From the cell containing the given text, extract its center point as (X, Y) coordinate. 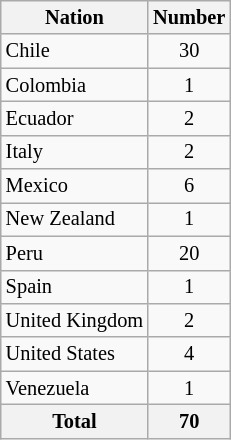
Total (74, 422)
Italy (74, 152)
Spain (74, 287)
Ecuador (74, 119)
Colombia (74, 85)
20 (189, 253)
Mexico (74, 186)
70 (189, 422)
Number (189, 18)
Peru (74, 253)
Nation (74, 18)
United Kingdom (74, 321)
Chile (74, 51)
30 (189, 51)
United States (74, 354)
Venezuela (74, 388)
6 (189, 186)
New Zealand (74, 220)
4 (189, 354)
